From the cell containing the given text, extract its center point as [X, Y] coordinate. 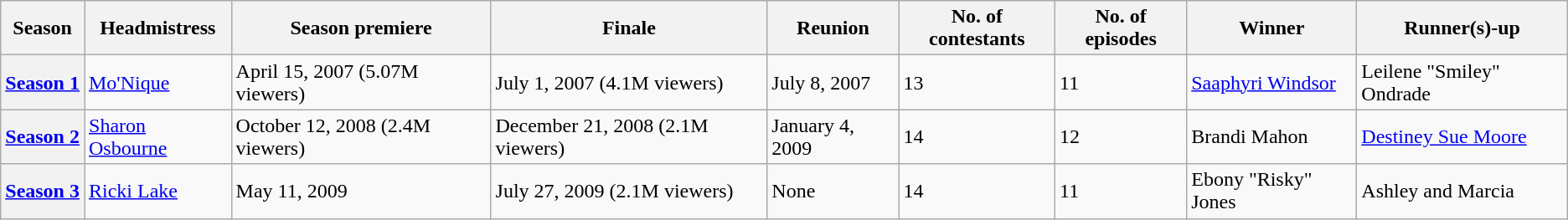
No. of contestants [977, 28]
July 27, 2009 (2.1M viewers) [629, 191]
Runner(s)-up [1462, 28]
July 8, 2007 [833, 82]
Headmistress [157, 28]
Ebony "Risky" Jones [1271, 191]
Sharon Osbourne [157, 137]
July 1, 2007 (4.1M viewers) [629, 82]
Finale [629, 28]
Season 1 [43, 82]
Season [43, 28]
Ashley and Marcia [1462, 191]
May 11, 2009 [361, 191]
Season 3 [43, 191]
None [833, 191]
No. of episodes [1121, 28]
Brandi Mahon [1271, 137]
April 15, 2007 (5.07M viewers) [361, 82]
Ricki Lake [157, 191]
Mo'Nique [157, 82]
Reunion [833, 28]
January 4, 2009 [833, 137]
Destiney Sue Moore [1462, 137]
Winner [1271, 28]
Saaphyri Windsor [1271, 82]
Season 2 [43, 137]
December 21, 2008 (2.1M viewers) [629, 137]
Leilene "Smiley" Ondrade [1462, 82]
October 12, 2008 (2.4M viewers) [361, 137]
Season premiere [361, 28]
12 [1121, 137]
13 [977, 82]
